Output the [X, Y] coordinate of the center of the cell containing the given text.  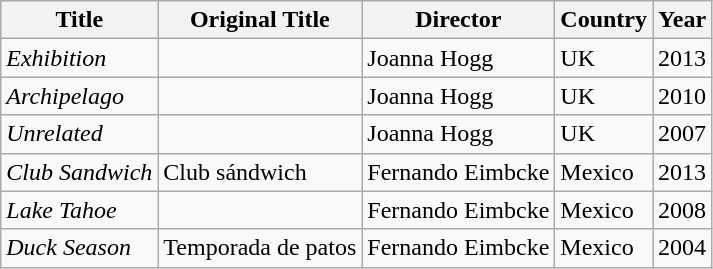
Title [80, 20]
Lake Tahoe [80, 210]
Unrelated [80, 134]
Country [604, 20]
Director [458, 20]
Duck Season [80, 248]
2007 [682, 134]
Archipelago [80, 96]
2004 [682, 248]
Exhibition [80, 58]
Club sándwich [260, 172]
Year [682, 20]
2010 [682, 96]
Original Title [260, 20]
Temporada de patos [260, 248]
2008 [682, 210]
Club Sandwich [80, 172]
